Identify which cell holds the provided text, then report its (X, Y) central coordinate. 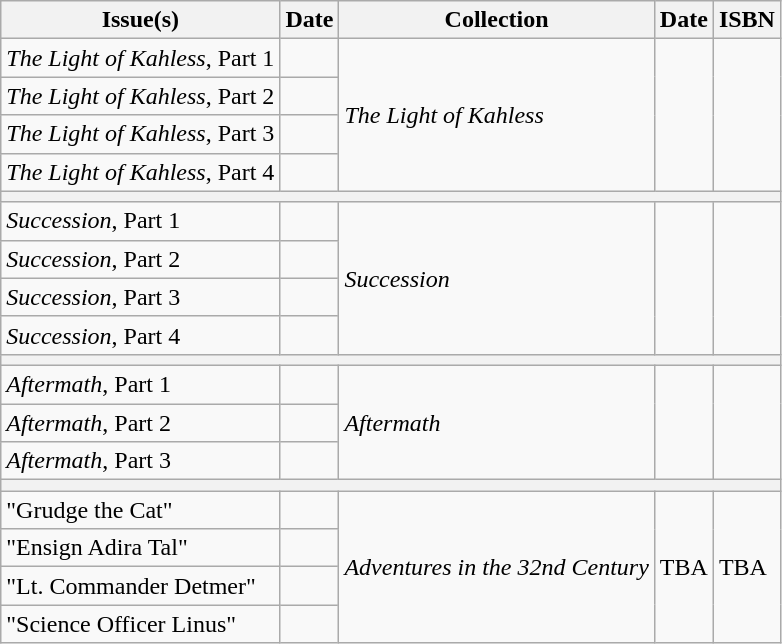
"Ensign Adira Tal" (140, 548)
The Light of Kahless, Part 1 (140, 58)
"Science Officer Linus" (140, 624)
Succession, Part 1 (140, 221)
Aftermath, Part 1 (140, 384)
The Light of Kahless (496, 115)
Issue(s) (140, 20)
The Light of Kahless, Part 4 (140, 172)
Aftermath, Part 2 (140, 423)
Succession (496, 278)
Adventures in the 32nd Century (496, 567)
The Light of Kahless, Part 3 (140, 134)
"Lt. Commander Detmer" (140, 586)
Succession, Part 2 (140, 259)
"Grudge the Cat" (140, 510)
Succession, Part 3 (140, 297)
Aftermath (496, 422)
The Light of Kahless, Part 2 (140, 96)
Collection (496, 20)
Succession, Part 4 (140, 335)
Aftermath, Part 3 (140, 461)
ISBN (746, 20)
